Locate the cell with the specified text and output its (X, Y) center coordinate. 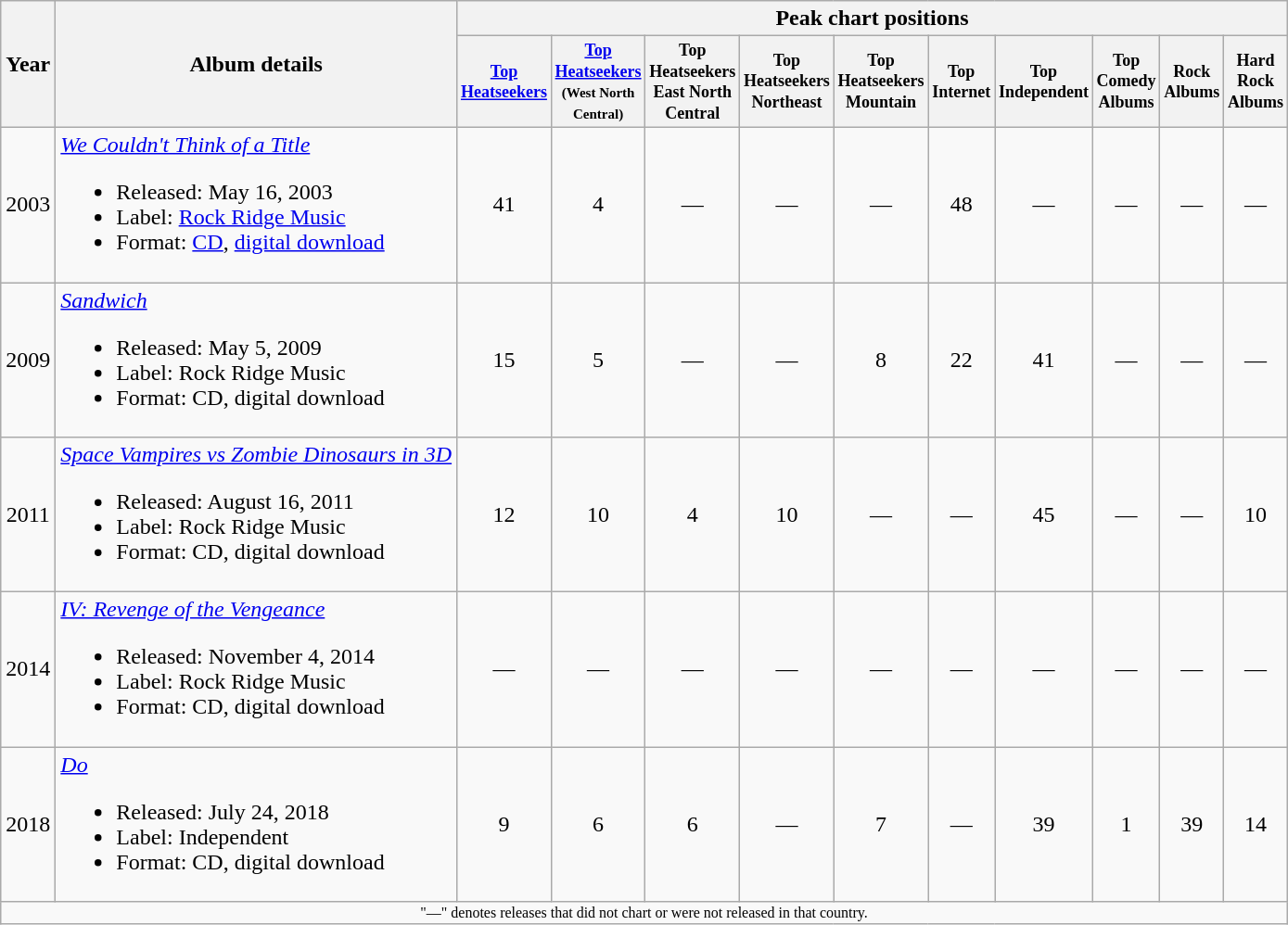
22 (962, 360)
IV: Revenge of the VengeanceReleased: November 4, 2014Label: Rock Ridge MusicFormat: CD, digital download (256, 669)
Top Heatseekers (504, 82)
SandwichReleased: May 5, 2009Label: Rock Ridge MusicFormat: CD, digital download (256, 360)
2003 (28, 204)
Year (28, 65)
We Couldn't Think of a TitleReleased: May 16, 2003Label: Rock Ridge MusicFormat: CD, digital download (256, 204)
9 (504, 825)
1 (1126, 825)
DoReleased: July 24, 2018Label: IndependentFormat: CD, digital download (256, 825)
"—" denotes releases that did not chart or were not released in that country. (644, 913)
Peak chart positions (873, 19)
Hard Rock Albums (1256, 82)
12 (504, 515)
Top Comedy Albums (1126, 82)
Top Heatseekers (West North Central) (598, 82)
14 (1256, 825)
Album details (256, 65)
Top Heatseekers Mountain (881, 82)
Rock Albums (1192, 82)
45 (1044, 515)
15 (504, 360)
Space Vampires vs Zombie Dinosaurs in 3DReleased: August 16, 2011Label: Rock Ridge MusicFormat: CD, digital download (256, 515)
2009 (28, 360)
2014 (28, 669)
48 (962, 204)
Top Independent (1044, 82)
5 (598, 360)
Top Heatseekers East North Central (693, 82)
Top Heatseekers Northeast (787, 82)
Top Internet (962, 82)
8 (881, 360)
2018 (28, 825)
7 (881, 825)
2011 (28, 515)
